Provide the [X, Y] coordinate of the cell's center where the given text is located.  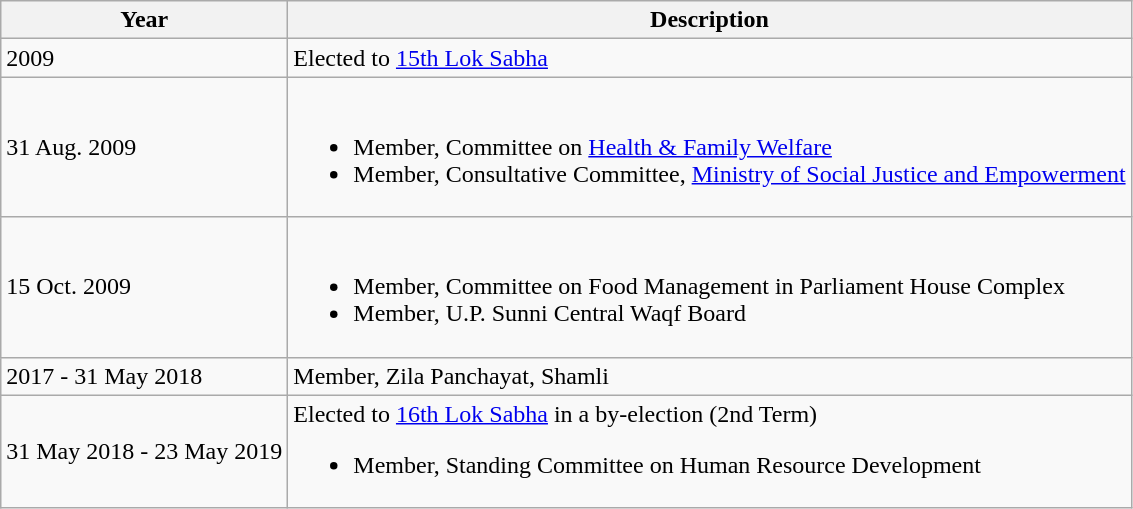
Elected to 16th Lok Sabha in a by-election (2nd Term)Member, Standing Committee on Human Resource Development [710, 452]
Member, Zila Panchayat, Shamli [710, 376]
31 May 2018 - 23 May 2019 [144, 452]
Member, Committee on Food Management in Parliament House ComplexMember, U.P. Sunni Central Waqf Board [710, 287]
31 Aug. 2009 [144, 147]
2009 [144, 58]
Member, Committee on Health & Family WelfareMember, Consultative Committee, Ministry of Social Justice and Empowerment [710, 147]
Elected to 15th Lok Sabha [710, 58]
2017 - 31 May 2018 [144, 376]
Year [144, 20]
Description [710, 20]
15 Oct. 2009 [144, 287]
